Find where the given text appears and provide that cell's center as [x, y] coordinate. 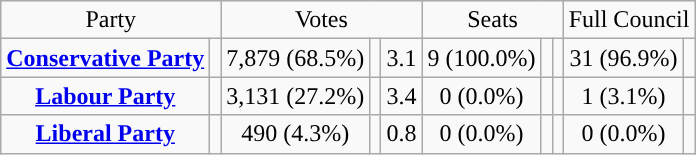
3,131 (27.2%) [296, 96]
Seats [492, 20]
Full Council [629, 20]
3.4 [402, 96]
1 (3.1%) [624, 96]
3.1 [402, 58]
Party [111, 20]
31 (96.9%) [624, 58]
490 (4.3%) [296, 134]
7,879 (68.5%) [296, 58]
Labour Party [106, 96]
0.8 [402, 134]
Votes [322, 20]
Liberal Party [106, 134]
Conservative Party [106, 58]
9 (100.0%) [482, 58]
